Find where the given text appears and provide that cell's center as [x, y] coordinate. 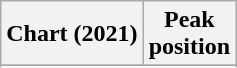
Peakposition [189, 34]
Chart (2021) [72, 34]
